Search for the cell housing the specified text and yield its [X, Y] center coordinate. 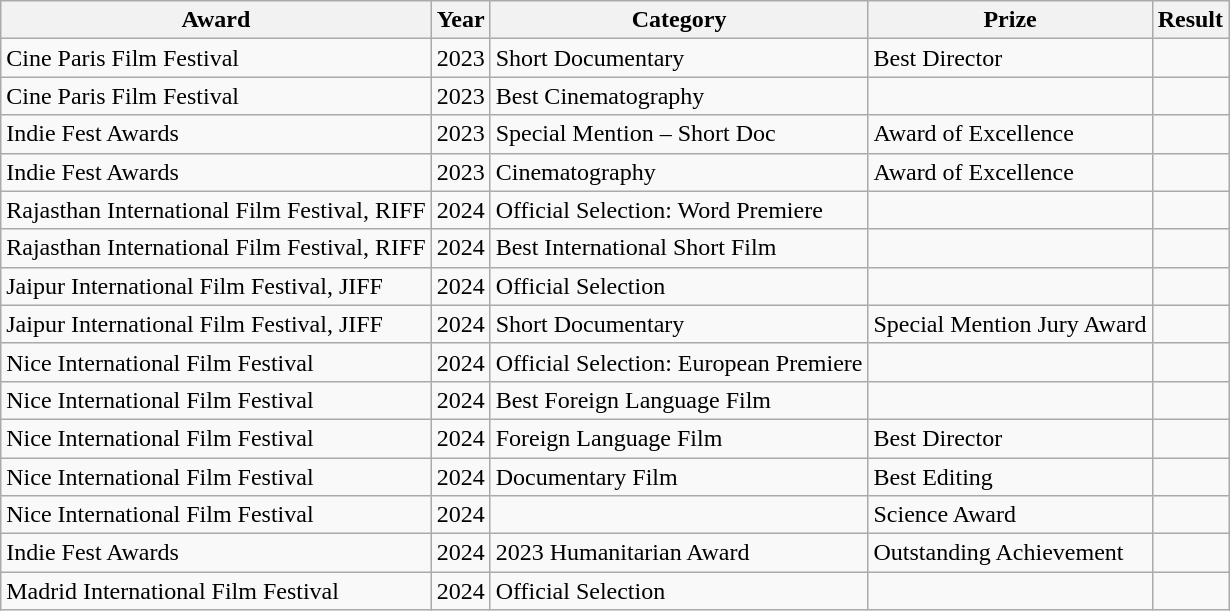
Foreign Language Film [679, 438]
Award [216, 20]
Official Selection: Word Premiere [679, 210]
Special Mention – Short Doc [679, 134]
Cinematography [679, 172]
Special Mention Jury Award [1010, 324]
Science Award [1010, 515]
Prize [1010, 20]
Documentary Film [679, 477]
Best Editing [1010, 477]
Best Foreign Language Film [679, 400]
Madrid International Film Festival [216, 591]
Best International Short Film [679, 248]
Category [679, 20]
Outstanding Achievement [1010, 553]
Result [1190, 20]
Year [460, 20]
Official Selection: European Premiere [679, 362]
2023 Humanitarian Award [679, 553]
Best Cinematography [679, 96]
